Identify which cell holds the provided text, then report its [X, Y] central coordinate. 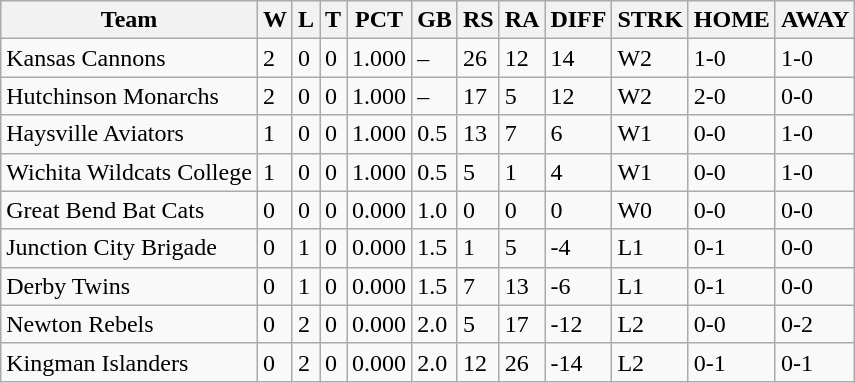
Wichita Wildcats College [130, 172]
Junction City Brigade [130, 248]
AWAY [815, 20]
Newton Rebels [130, 324]
2-0 [732, 96]
14 [578, 58]
-14 [578, 362]
0-2 [815, 324]
W0 [650, 210]
RS [478, 20]
Kingman Islanders [130, 362]
T [334, 20]
Team [130, 20]
-12 [578, 324]
W [274, 20]
GB [435, 20]
HOME [732, 20]
RA [522, 20]
4 [578, 172]
L [306, 20]
Hutchinson Monarchs [130, 96]
6 [578, 134]
1.0 [435, 210]
DIFF [578, 20]
PCT [380, 20]
-6 [578, 286]
Derby Twins [130, 286]
Great Bend Bat Cats [130, 210]
STRK [650, 20]
-4 [578, 248]
Kansas Cannons [130, 58]
Haysville Aviators [130, 134]
